Return [x, y] of the center of cell containing provided text 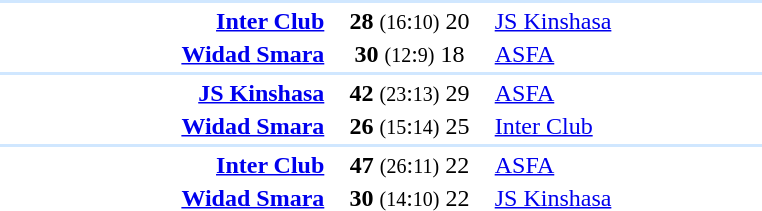
42 (23:13) 29 [410, 93]
26 (15:14) 25 [410, 126]
30 (12:9) 18 [410, 54]
47 (26:11) 22 [410, 165]
28 (16:10) 20 [410, 21]
